Locate the cell with the specified text and output its [X, Y] center coordinate. 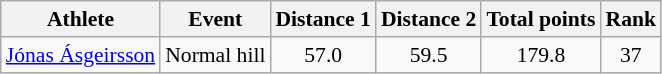
59.5 [428, 55]
Distance 1 [322, 19]
Event [215, 19]
Jónas Ásgeirsson [80, 55]
57.0 [322, 55]
Normal hill [215, 55]
179.8 [540, 55]
Athlete [80, 19]
37 [630, 55]
Rank [630, 19]
Total points [540, 19]
Distance 2 [428, 19]
